Output the (x, y) coordinate of the center of the cell containing the given text.  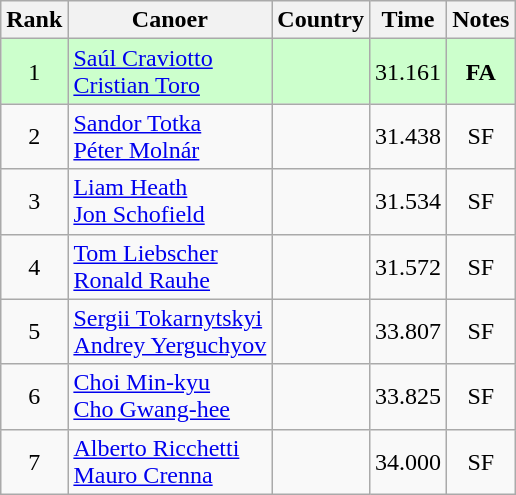
Alberto RicchettiMauro Crenna (170, 462)
4 (34, 266)
Canoer (170, 20)
Tom LiebscherRonald Rauhe (170, 266)
Choi Min-kyuCho Gwang-hee (170, 396)
7 (34, 462)
Notes (481, 20)
31.161 (408, 72)
Sandor TotkaPéter Molnár (170, 136)
33.825 (408, 396)
Liam HeathJon Schofield (170, 202)
2 (34, 136)
6 (34, 396)
31.572 (408, 266)
FA (481, 72)
Saúl CraviottoCristian Toro (170, 72)
33.807 (408, 332)
Country (321, 20)
3 (34, 202)
34.000 (408, 462)
5 (34, 332)
31.534 (408, 202)
31.438 (408, 136)
Time (408, 20)
1 (34, 72)
Sergii TokarnytskyiAndrey Yerguchyov (170, 332)
Rank (34, 20)
